Return [x, y] of the center of cell containing provided text 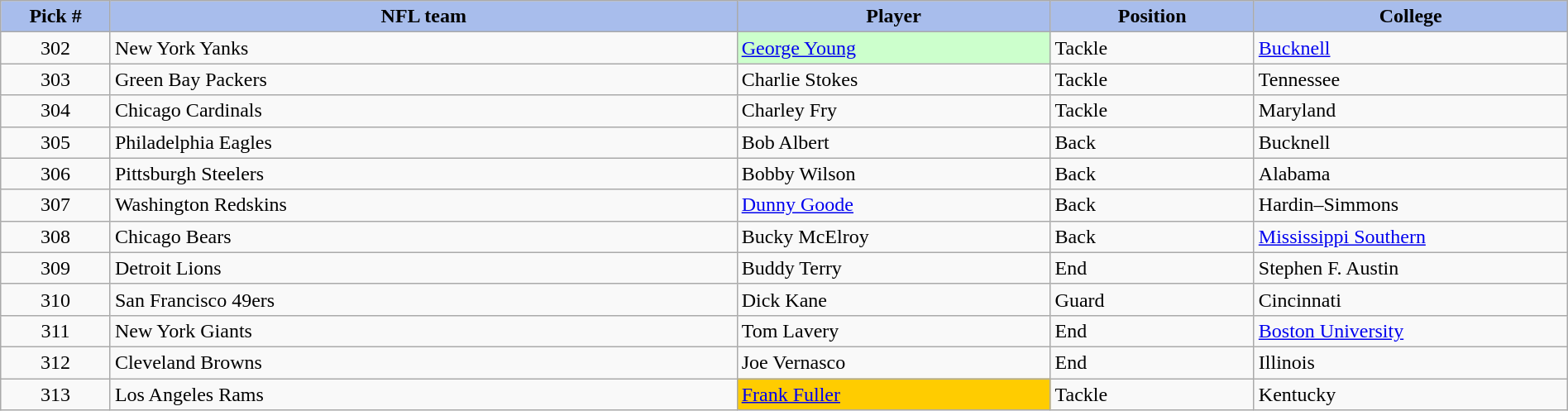
Washington Redskins [423, 205]
Dunny Goode [893, 205]
Buddy Terry [893, 268]
Cincinnati [1411, 299]
Chicago Cardinals [423, 111]
Charley Fry [893, 111]
Illinois [1411, 362]
Joe Vernasco [893, 362]
305 [56, 142]
NFL team [423, 17]
308 [56, 237]
Bob Albert [893, 142]
Mississippi Southern [1411, 237]
Tennessee [1411, 79]
Frank Fuller [893, 394]
Maryland [1411, 111]
302 [56, 48]
312 [56, 362]
Dick Kane [893, 299]
306 [56, 174]
Cleveland Browns [423, 362]
Chicago Bears [423, 237]
304 [56, 111]
New York Giants [423, 331]
311 [56, 331]
Bucky McElroy [893, 237]
Hardin–Simmons [1411, 205]
Alabama [1411, 174]
Pick # [56, 17]
San Francisco 49ers [423, 299]
309 [56, 268]
Guard [1152, 299]
Tom Lavery [893, 331]
Philadelphia Eagles [423, 142]
New York Yanks [423, 48]
Los Angeles Rams [423, 394]
Bobby Wilson [893, 174]
Pittsburgh Steelers [423, 174]
George Young [893, 48]
Boston University [1411, 331]
Green Bay Packers [423, 79]
303 [56, 79]
Player [893, 17]
Kentucky [1411, 394]
Position [1152, 17]
Stephen F. Austin [1411, 268]
Detroit Lions [423, 268]
Charlie Stokes [893, 79]
College [1411, 17]
307 [56, 205]
313 [56, 394]
310 [56, 299]
